For the text-containing cell, return its midpoint in [x, y] coordinate format. 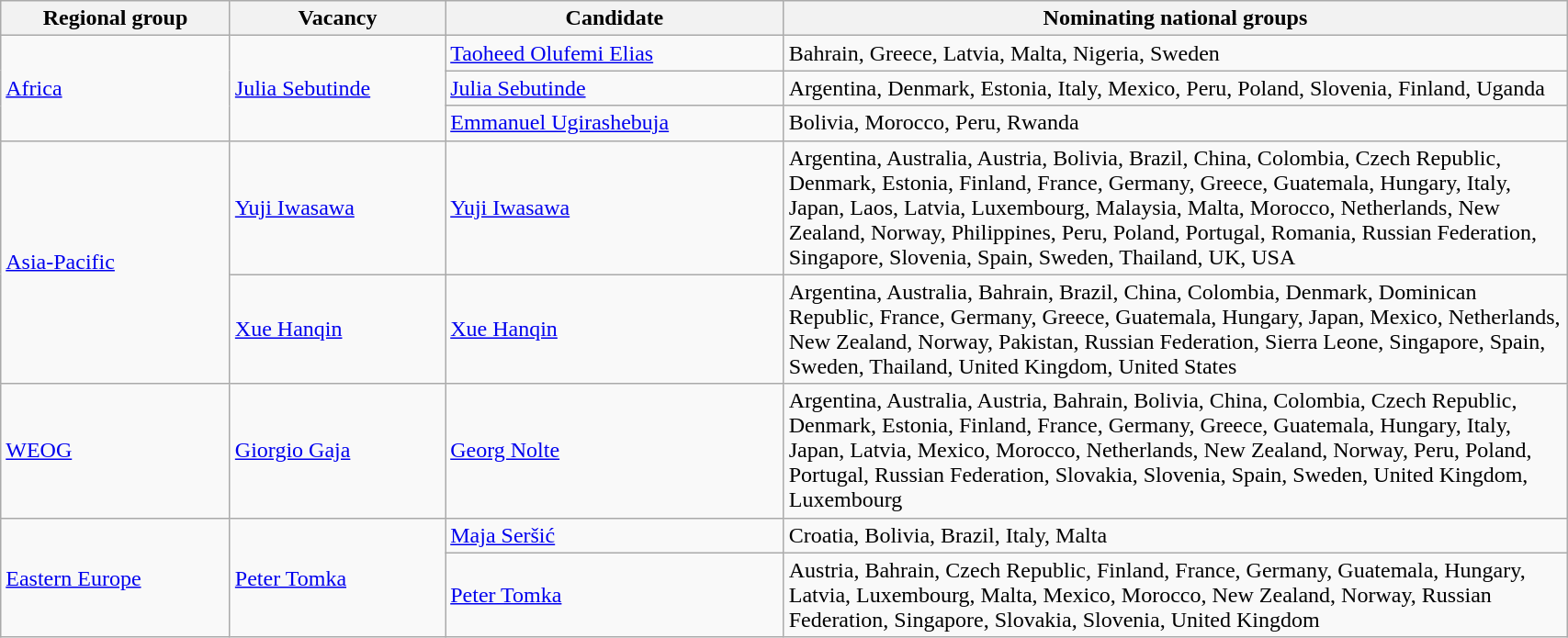
Maja Seršić [615, 535]
Giorgio Gaja [337, 451]
Taoheed Olufemi Elias [615, 53]
Vacancy [337, 18]
Candidate [615, 18]
Eastern Europe [116, 577]
Croatia, Bolivia, Brazil, Italy, Malta [1175, 535]
Nominating national groups [1175, 18]
Africa [116, 88]
Regional group [116, 18]
Argentina, Denmark, Estonia, Italy, Mexico, Peru, Poland, Slovenia, Finland, Uganda [1175, 88]
Bolivia, Morocco, Peru, Rwanda [1175, 123]
Asia-Pacific [116, 263]
Georg Nolte [615, 451]
Bahrain, Greece, Latvia, Malta, Nigeria, Sweden [1175, 53]
WEOG [116, 451]
Emmanuel Ugirashebuja [615, 123]
